Output the [x, y] coordinate of the center of the cell containing the given text.  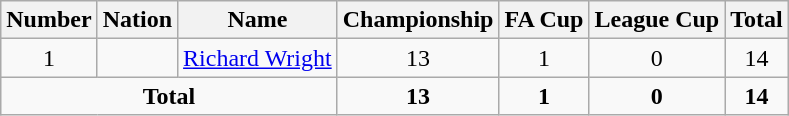
League Cup [657, 20]
Number [49, 20]
Championship [418, 20]
Richard Wright [258, 58]
FA Cup [544, 20]
Name [258, 20]
Nation [137, 20]
